Pinpoint the cell where the given text exists, returning its (x, y) midpoint coordinate. 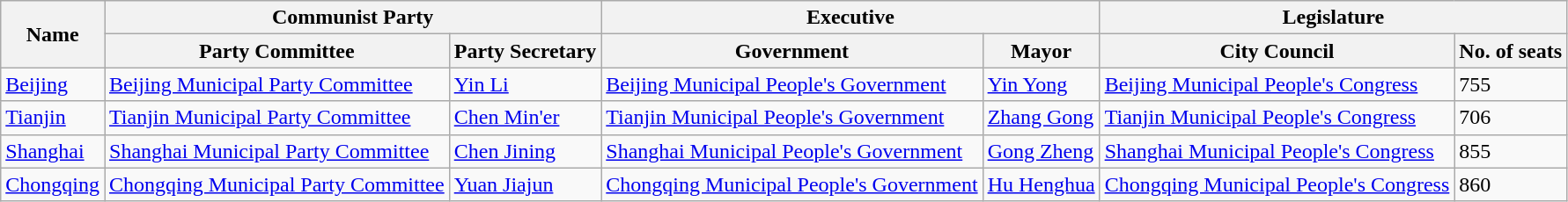
Yin Li (525, 84)
Mayor (1041, 51)
Beijing Municipal People's Government (792, 84)
706 (1511, 118)
Beijing Municipal People's Congress (1277, 84)
860 (1511, 184)
Communist Party (352, 18)
Chongqing Municipal People's Congress (1277, 184)
Zhang Gong (1041, 118)
Tianjin Municipal People's Government (792, 118)
Shanghai Municipal People's Congress (1277, 151)
Chen Min'er (525, 118)
Shanghai Municipal Party Committee (276, 151)
Beijing Municipal Party Committee (276, 84)
Yuan Jiajun (525, 184)
Tianjin Municipal Party Committee (276, 118)
Party Secretary (525, 51)
Chongqing Municipal People's Government (792, 184)
Chongqing Municipal Party Committee (276, 184)
Beijing (53, 84)
Hu Henghua (1041, 184)
Chongqing (53, 184)
855 (1511, 151)
Shanghai Municipal People's Government (792, 151)
City Council (1277, 51)
Yin Yong (1041, 84)
Tianjin (53, 118)
Party Committee (276, 51)
Legislature (1333, 18)
Shanghai (53, 151)
Chen Jining (525, 151)
Government (792, 51)
Gong Zheng (1041, 151)
755 (1511, 84)
Executive (850, 18)
No. of seats (1511, 51)
Tianjin Municipal People's Congress (1277, 118)
Name (53, 34)
